Determine the [x, y] coordinate at the center of the cell enclosing the given text.  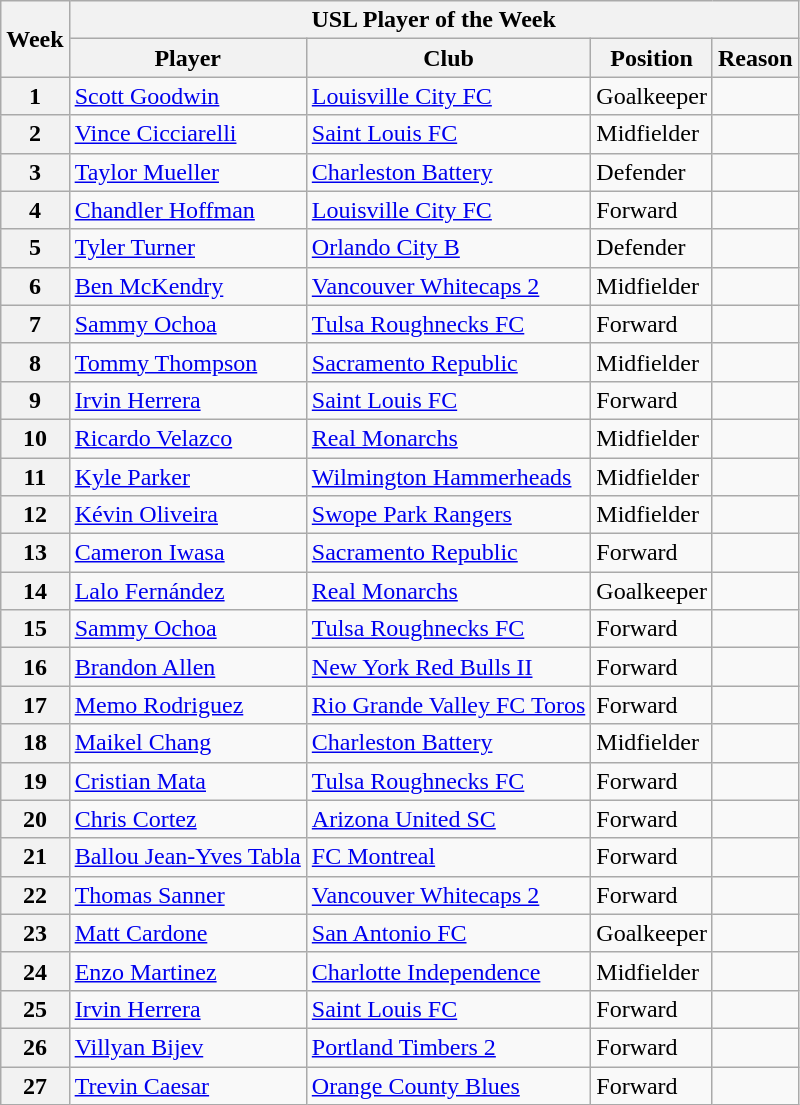
16 [35, 667]
Orlando City B [448, 248]
Brandon Allen [188, 667]
Ben McKendry [188, 286]
USL Player of the Week [434, 20]
Cristian Mata [188, 781]
Villyan Bijev [188, 1047]
Tyler Turner [188, 248]
22 [35, 895]
5 [35, 248]
11 [35, 477]
24 [35, 971]
Scott Goodwin [188, 96]
23 [35, 933]
9 [35, 400]
Swope Park Rangers [448, 515]
San Antonio FC [448, 933]
Ballou Jean-Yves Tabla [188, 857]
21 [35, 857]
Kévin Oliveira [188, 515]
4 [35, 210]
Arizona United SC [448, 819]
2 [35, 134]
Matt Cardone [188, 933]
Ricardo Velazco [188, 438]
8 [35, 362]
Chris Cortez [188, 819]
15 [35, 629]
Portland Timbers 2 [448, 1047]
Club [448, 58]
18 [35, 743]
25 [35, 1009]
20 [35, 819]
17 [35, 705]
10 [35, 438]
Tommy Thompson [188, 362]
Kyle Parker [188, 477]
19 [35, 781]
6 [35, 286]
Position [652, 58]
12 [35, 515]
Enzo Martinez [188, 971]
Memo Rodriguez [188, 705]
Maikel Chang [188, 743]
13 [35, 553]
Cameron Iwasa [188, 553]
Charlotte Independence [448, 971]
Trevin Caesar [188, 1085]
Chandler Hoffman [188, 210]
Rio Grande Valley FC Toros [448, 705]
Taylor Mueller [188, 172]
3 [35, 172]
New York Red Bulls II [448, 667]
7 [35, 324]
Player [188, 58]
14 [35, 591]
Wilmington Hammerheads [448, 477]
Reason [755, 58]
27 [35, 1085]
1 [35, 96]
FC Montreal [448, 857]
26 [35, 1047]
Thomas Sanner [188, 895]
Week [35, 39]
Orange County Blues [448, 1085]
Lalo Fernández [188, 591]
Vince Cicciarelli [188, 134]
